Extract the [x, y] coordinate from the center of the cell holding the provided text.  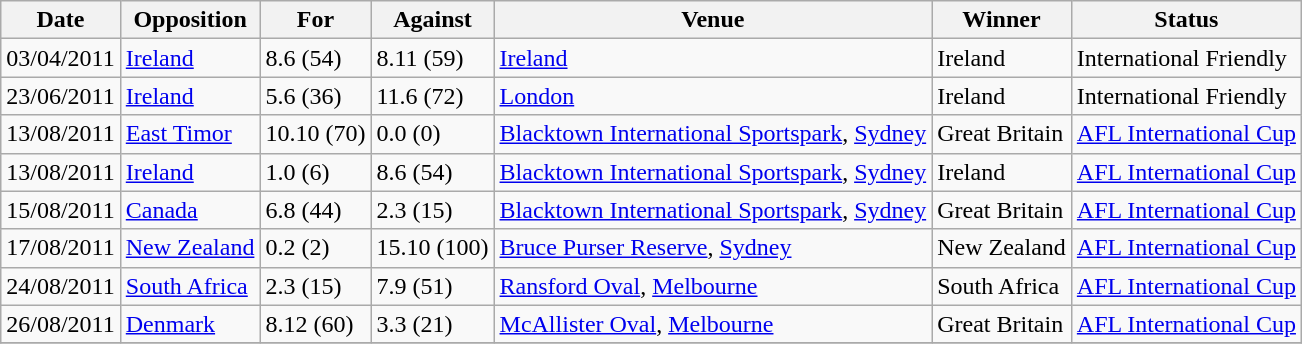
For [316, 20]
Date [61, 20]
3.3 (21) [432, 324]
23/06/2011 [61, 96]
8.11 (59) [432, 58]
McAllister Oval, Melbourne [713, 324]
Status [1186, 20]
7.9 (51) [432, 286]
26/08/2011 [61, 324]
10.10 (70) [316, 134]
0.2 (2) [316, 248]
8.12 (60) [316, 324]
11.6 (72) [432, 96]
6.8 (44) [316, 210]
5.6 (36) [316, 96]
Canada [190, 210]
Bruce Purser Reserve, Sydney [713, 248]
03/04/2011 [61, 58]
15/08/2011 [61, 210]
Denmark [190, 324]
Against [432, 20]
Ransford Oval, Melbourne [713, 286]
Opposition [190, 20]
London [713, 96]
17/08/2011 [61, 248]
24/08/2011 [61, 286]
1.0 (6) [316, 172]
Venue [713, 20]
0.0 (0) [432, 134]
Winner [1002, 20]
15.10 (100) [432, 248]
East Timor [190, 134]
